Output the (x, y) coordinate of the center of the cell containing the given text.  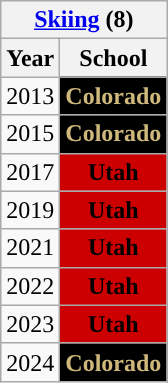
2023 (30, 324)
2021 (30, 248)
School (114, 58)
2022 (30, 286)
2024 (30, 362)
2017 (30, 172)
Year (30, 58)
2015 (30, 134)
2013 (30, 96)
2019 (30, 210)
Skiing (8) (84, 20)
